From the cell containing the given text, extract its center point as [x, y] coordinate. 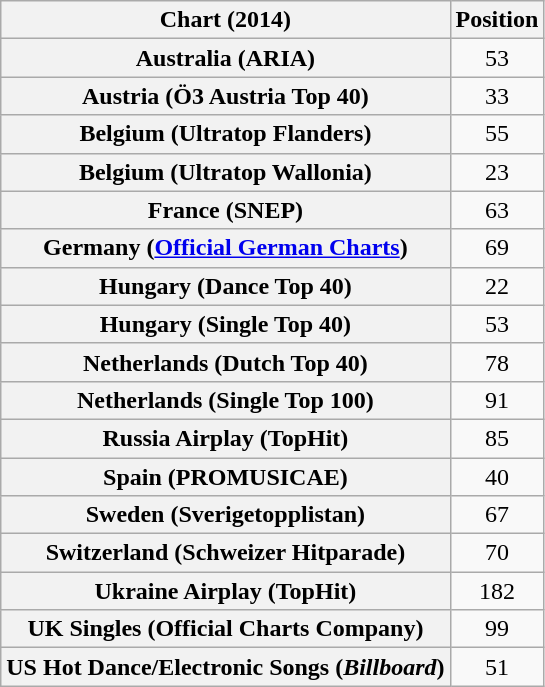
85 [497, 438]
67 [497, 515]
Chart (2014) [226, 20]
55 [497, 134]
Switzerland (Schweizer Hitparade) [226, 553]
91 [497, 400]
France (SNEP) [226, 210]
51 [497, 667]
Netherlands (Single Top 100) [226, 400]
78 [497, 362]
Hungary (Dance Top 40) [226, 286]
70 [497, 553]
Netherlands (Dutch Top 40) [226, 362]
182 [497, 591]
Austria (Ö3 Austria Top 40) [226, 96]
33 [497, 96]
23 [497, 172]
Germany (Official German Charts) [226, 248]
40 [497, 477]
Belgium (Ultratop Flanders) [226, 134]
99 [497, 629]
22 [497, 286]
Position [497, 20]
Belgium (Ultratop Wallonia) [226, 172]
Sweden (Sverigetopplistan) [226, 515]
69 [497, 248]
Hungary (Single Top 40) [226, 324]
Spain (PROMUSICAE) [226, 477]
Australia (ARIA) [226, 58]
Russia Airplay (TopHit) [226, 438]
US Hot Dance/Electronic Songs (Billboard) [226, 667]
63 [497, 210]
Ukraine Airplay (TopHit) [226, 591]
UK Singles (Official Charts Company) [226, 629]
